Provide the (x, y) coordinate of the cell's center where the given text is located.  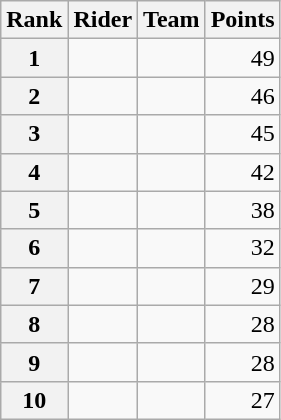
9 (34, 362)
45 (242, 134)
10 (34, 400)
6 (34, 248)
3 (34, 134)
49 (242, 58)
Rank (34, 20)
42 (242, 172)
7 (34, 286)
27 (242, 400)
46 (242, 96)
Points (242, 20)
1 (34, 58)
8 (34, 324)
5 (34, 210)
32 (242, 248)
Rider (103, 20)
4 (34, 172)
38 (242, 210)
29 (242, 286)
2 (34, 96)
Team (172, 20)
